Locate the cell with the specified text and output its (x, y) center coordinate. 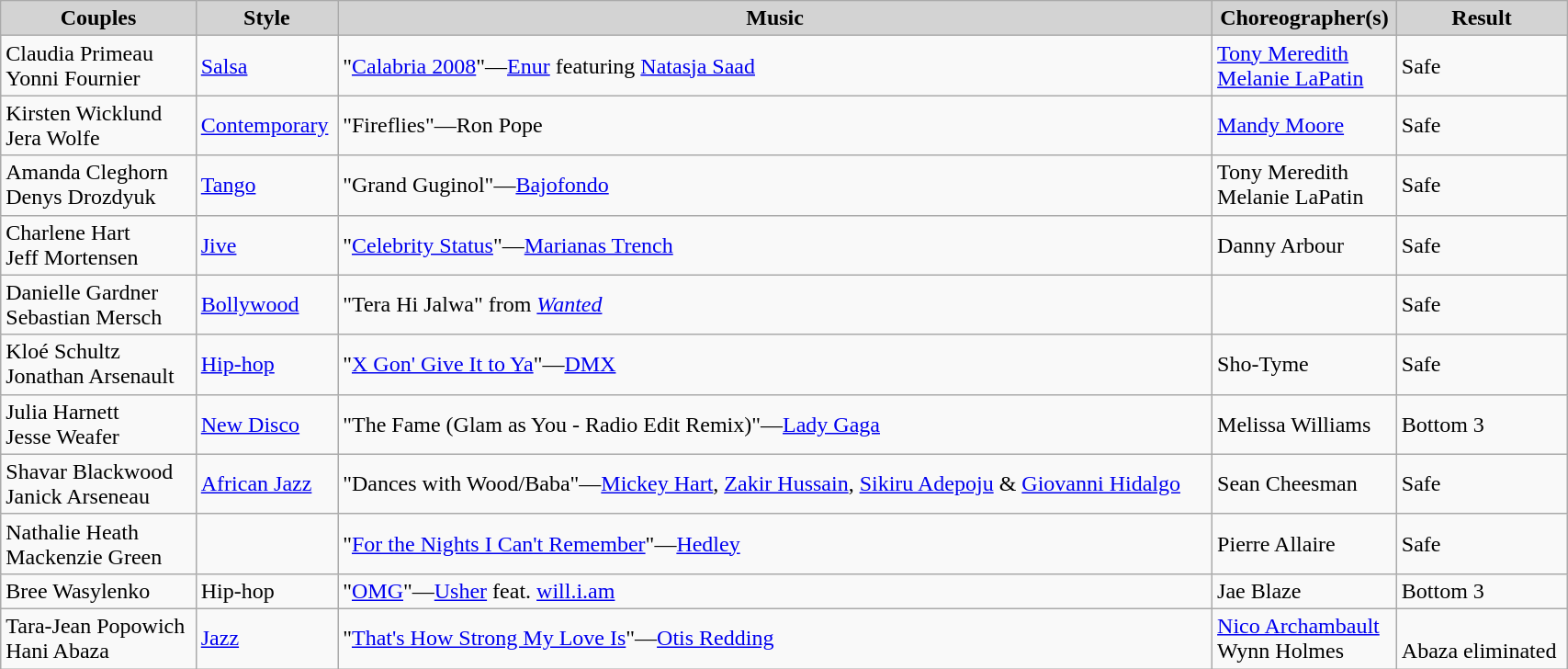
"Grand Guginol"—Bajofondo (775, 186)
Nico ArchambaultWynn Holmes (1304, 638)
Choreographer(s) (1304, 18)
Shavar BlackwoodJanick Arseneau (98, 483)
Result (1481, 18)
"Celebrity Status"—Marianas Trench (775, 244)
"Dances with Wood/Baba"—Mickey Hart, Zakir Hussain, Sikiru Adepoju & Giovanni Hidalgo (775, 483)
African Jazz (266, 483)
"X Gon' Give It to Ya"—DMX (775, 364)
Kirsten WicklundJera Wolfe (98, 125)
"The Fame (Glam as You - Radio Edit Remix)"—Lady Gaga (775, 425)
Mandy Moore (1304, 125)
Style (266, 18)
Tara-Jean PopowichHani Abaza (98, 638)
Jae Blaze (1304, 591)
Couples (98, 18)
Bree Wasylenko (98, 591)
New Disco (266, 425)
Nathalie HeathMackenzie Green (98, 544)
"Fireflies"—Ron Pope (775, 125)
Charlene HartJeff Mortensen (98, 244)
"OMG"—Usher feat. will.i.am (775, 591)
Sean Cheesman (1304, 483)
Julia HarnettJesse Weafer (98, 425)
"That's How Strong My Love Is"—Otis Redding (775, 638)
Jazz (266, 638)
Claudia PrimeauYonni Fournier (98, 66)
Jive (266, 244)
Music (775, 18)
Sho-Tyme (1304, 364)
Salsa (266, 66)
"Calabria 2008"—Enur featuring Natasja Saad (775, 66)
Bollywood (266, 305)
Abaza eliminated (1481, 638)
Danny Arbour (1304, 244)
"For the Nights I Can't Remember"—Hedley (775, 544)
"Tera Hi Jalwa" from Wanted (775, 305)
Amanda CleghornDenys Drozdyuk (98, 186)
Kloé SchultzJonathan Arsenault (98, 364)
Pierre Allaire (1304, 544)
Danielle GardnerSebastian Mersch (98, 305)
Contemporary (266, 125)
Melissa Williams (1304, 425)
Tango (266, 186)
